Provide the [X, Y] coordinate of the cell's center where the given text is located.  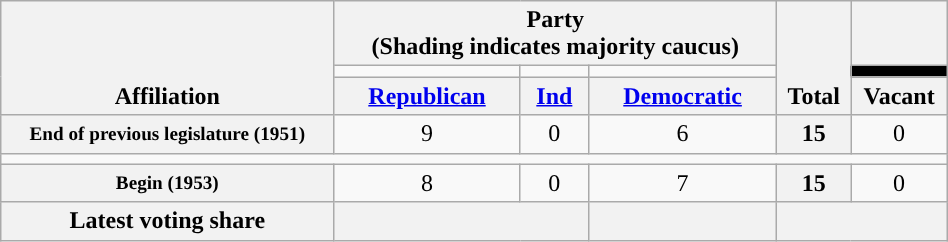
Latest voting share [168, 221]
Begin (1953) [168, 183]
Party (Shading indicates majority caucus) [556, 34]
6 [683, 134]
Affiliation [168, 58]
9 [427, 134]
Total [814, 58]
8 [427, 183]
Republican [427, 96]
Vacant [899, 96]
End of previous legislature (1951) [168, 134]
7 [683, 183]
Ind [554, 96]
Democratic [683, 96]
